Scan for the cell matching the given text and deliver its (x, y) coordinate at center. 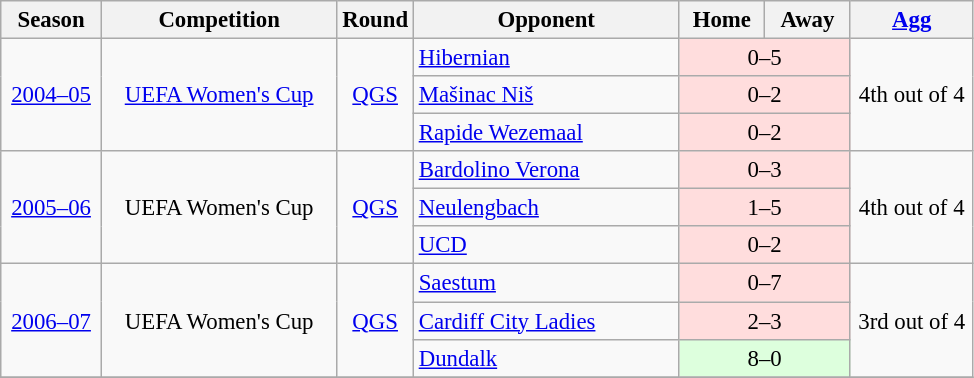
2004–05 (52, 96)
Hibernian (546, 58)
Season (52, 20)
Away (808, 20)
Home (722, 20)
0–5 (764, 58)
Opponent (546, 20)
Saestum (546, 283)
Dundalk (546, 358)
Neulengbach (546, 208)
UCD (546, 245)
1–5 (764, 208)
3rd out of 4 (912, 320)
Round (375, 20)
2006–07 (52, 320)
Mašinac Niš (546, 95)
Bardolino Verona (546, 170)
2–3 (764, 321)
Competition (219, 20)
Agg (912, 20)
Rapide Wezemaal (546, 133)
Cardiff City Ladies (546, 321)
0–7 (764, 283)
0–3 (764, 170)
8–0 (764, 358)
2005–06 (52, 208)
